Provide the (x, y) coordinate of the cell's center where the given text is located.  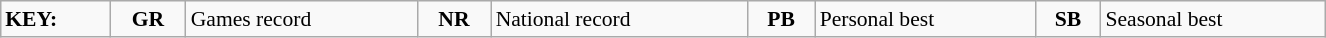
Personal best (926, 19)
Games record (302, 19)
Seasonal best (1212, 19)
GR (148, 19)
SB (1068, 19)
PB (782, 19)
NR (454, 19)
National record (620, 19)
KEY: (55, 19)
